Return the (X, Y) coordinate for the center point of the cell that contains the specified text.  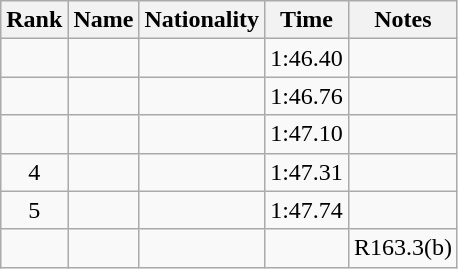
Notes (402, 20)
1:47.31 (307, 172)
Time (307, 20)
Name (104, 20)
1:47.10 (307, 134)
Nationality (202, 20)
R163.3(b) (402, 248)
1:46.76 (307, 96)
Rank (34, 20)
1:46.40 (307, 58)
4 (34, 172)
1:47.74 (307, 210)
5 (34, 210)
